Pinpoint the cell where the given text exists, returning its [x, y] midpoint coordinate. 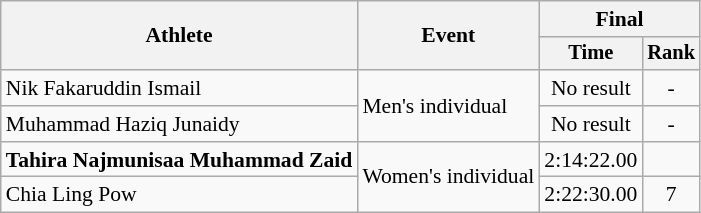
Final [620, 19]
Chia Ling Pow [180, 195]
Rank [671, 54]
2:22:30.00 [590, 195]
Muhammad Haziq Junaidy [180, 124]
Tahira Najmunisaa Muhammad Zaid [180, 160]
Event [448, 36]
Men's individual [448, 106]
7 [671, 195]
Women's individual [448, 178]
Nik Fakaruddin Ismail [180, 88]
Time [590, 54]
2:14:22.00 [590, 160]
Athlete [180, 36]
